Return the (x, y) coordinate for the center point of the cell that contains the specified text.  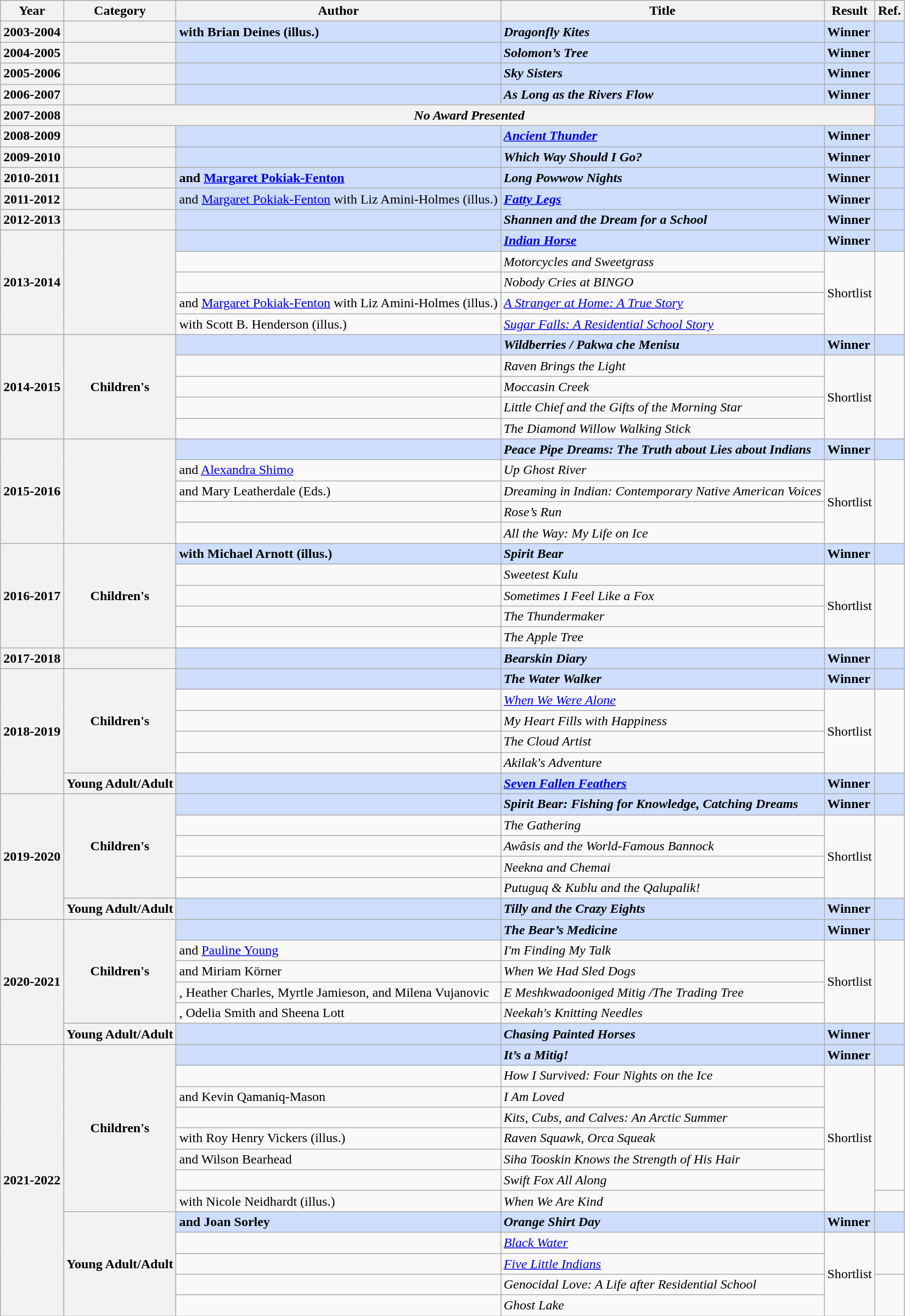
with Scott B. Henderson (illus.) (338, 324)
E Meshkwadooniged Mitig /The Trading Tree (662, 992)
Year (32, 11)
2016-2017 (32, 595)
Result (850, 11)
, Heather Charles, Myrtle Jamieson, and Milena Vujanovic (338, 992)
Indian Horse (662, 240)
Raven Squawk, Orca Squeak (662, 1138)
2011-2012 (32, 199)
and Alexandra Shimo (338, 470)
2007-2008 (32, 115)
with Brian Deines (illus.) (338, 32)
with Nicole Neidhardt (illus.) (338, 1201)
Which Way Should I Go? (662, 157)
2005-2006 (32, 74)
Siha Tooskin Knows the Strength of His Hair (662, 1159)
The Diamond Willow Walking Stick (662, 428)
It’s a Mitig! (662, 1055)
Sometimes I Feel Like a Fox (662, 595)
I'm Finding My Talk (662, 951)
Nobody Cries at BINGO (662, 283)
and Margaret Pokiak-Fenton (338, 178)
The Water Walker (662, 679)
and Pauline Young (338, 951)
Category (120, 11)
How I Survived: Four Nights on the Ice (662, 1076)
2013-2014 (32, 282)
Sugar Falls: A Residential School Story (662, 324)
Ancient Thunder (662, 136)
Ghost Lake (662, 1306)
Akilak's Adventure (662, 763)
Awâsis and the World-Famous Bannock (662, 846)
2021-2022 (32, 1181)
No Award Presented (469, 115)
and Wilson Bearhead (338, 1159)
Moccasin Creek (662, 387)
2018-2019 (32, 731)
, Odelia Smith and Sheena Lott (338, 1013)
The Cloud Artist (662, 742)
Swift Fox All Along (662, 1180)
Spirit Bear (662, 553)
Genocidal Love: A Life after Residential School (662, 1285)
and Miriam Körner (338, 972)
Spirit Bear: Fishing for Knowledge, Catching Dreams (662, 804)
The Apple Tree (662, 637)
Solomon’s Tree (662, 53)
with Michael Arnott (illus.) (338, 553)
2020-2021 (32, 982)
2014-2015 (32, 387)
Author (338, 11)
2003-2004 (32, 32)
Chasing Painted Horses (662, 1034)
Shannen and the Dream for a School (662, 219)
All the Way: My Life on Ice (662, 533)
and Kevin Qamaniq-Mason (338, 1097)
When We Had Sled Dogs (662, 972)
The Bear’s Medicine (662, 930)
The Gathering (662, 825)
with Roy Henry Vickers (illus.) (338, 1138)
Rose’s Run (662, 512)
Bearskin Diary (662, 658)
2006-2007 (32, 94)
I Am Loved (662, 1097)
As Long as the Rivers Flow (662, 94)
2019-2020 (32, 856)
Sky Sisters (662, 74)
2012-2013 (32, 219)
Dreaming in Indian: Contemporary Native American Voices (662, 491)
The Thundermaker (662, 617)
Raven Brings the Light (662, 366)
Fatty Legs (662, 199)
Neekah's Knitting Needles (662, 1013)
2010-2011 (32, 178)
Dragonfly Kites (662, 32)
Kits, Cubs, and Calves: An Arctic Summer (662, 1117)
Wildberries / Pakwa che Menisu (662, 345)
When We Were Alone (662, 700)
Sweetest Kulu (662, 574)
Up Ghost River (662, 470)
2008-2009 (32, 136)
Peace Pipe Dreams: The Truth about Lies about Indians (662, 449)
2017-2018 (32, 658)
Neekna and Chemai (662, 867)
Five Little Indians (662, 1263)
Motorcycles and Sweetgrass (662, 262)
My Heart Fills with Happiness (662, 721)
and Joan Sorley (338, 1222)
2015-2016 (32, 491)
Putuguq & Kublu and the Qalupalik! (662, 888)
Black Water (662, 1242)
Long Powwow Nights (662, 178)
2004-2005 (32, 53)
Ref. (889, 11)
and Mary Leatherdale (Eds.) (338, 491)
Orange Shirt Day (662, 1222)
Little Chief and the Gifts of the Morning Star (662, 408)
Title (662, 11)
Tilly and the Crazy Eights (662, 908)
A Stranger at Home: A True Story (662, 303)
Seven Fallen Feathers (662, 783)
2009-2010 (32, 157)
When We Are Kind (662, 1201)
